Output the [X, Y] coordinate of the center of the cell containing the given text.  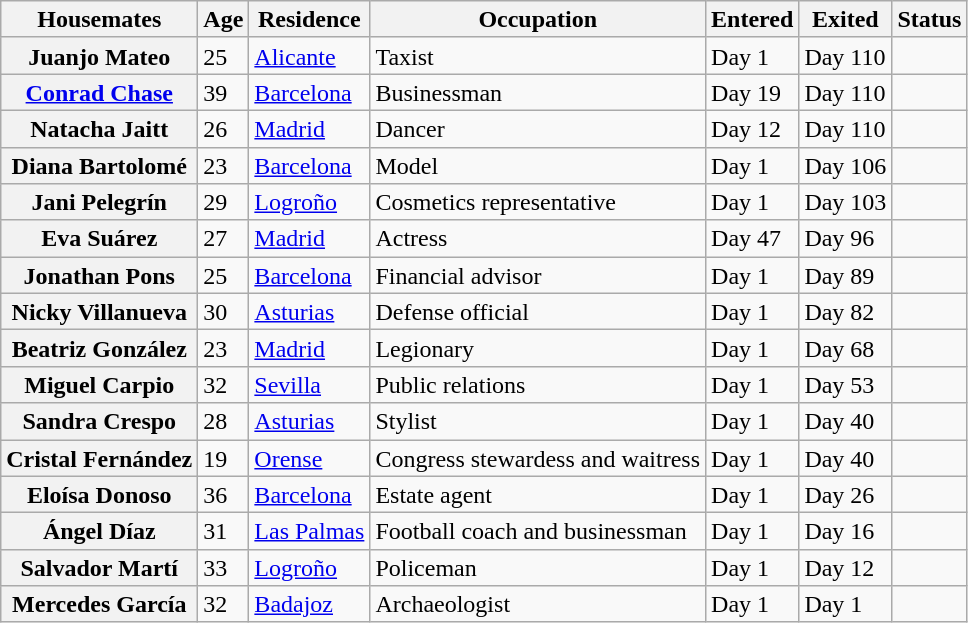
Nicky Villanueva [100, 312]
Day 26 [846, 494]
Financial advisor [538, 276]
Beatriz González [100, 348]
Dancer [538, 128]
Day 68 [846, 348]
Jonathan Pons [100, 276]
Day 106 [846, 166]
Conrad Chase [100, 92]
Day 16 [846, 532]
Exited [846, 20]
Sandra Crespo [100, 422]
Miguel Carpio [100, 384]
Policeman [538, 568]
Sevilla [310, 384]
39 [224, 92]
27 [224, 238]
Day 82 [846, 312]
Juanjo Mateo [100, 56]
36 [224, 494]
Diana Bartolomé [100, 166]
Cosmetics representative [538, 202]
Jani Pelegrín [100, 202]
Status [930, 20]
Day 19 [752, 92]
Orense [310, 458]
Day 47 [752, 238]
28 [224, 422]
Residence [310, 20]
19 [224, 458]
Housemates [100, 20]
Football coach and businessman [538, 532]
Day 103 [846, 202]
Entered [752, 20]
Stylist [538, 422]
33 [224, 568]
Alicante [310, 56]
Day 96 [846, 238]
Defense official [538, 312]
Age [224, 20]
31 [224, 532]
Archaeologist [538, 604]
Occupation [538, 20]
Taxist [538, 56]
Natacha Jaitt [100, 128]
Salvador Martí [100, 568]
Model [538, 166]
Actress [538, 238]
Day 53 [846, 384]
Public relations [538, 384]
Estate agent [538, 494]
Businessman [538, 92]
Cristal Fernández [100, 458]
Las Palmas [310, 532]
Congress stewardess and waitress [538, 458]
Eloísa Donoso [100, 494]
Day 89 [846, 276]
Legionary [538, 348]
Mercedes García [100, 604]
26 [224, 128]
29 [224, 202]
Eva Suárez [100, 238]
30 [224, 312]
Ángel Díaz [100, 532]
Badajoz [310, 604]
